Provide the (X, Y) coordinate of the cell's center where the given text is located.  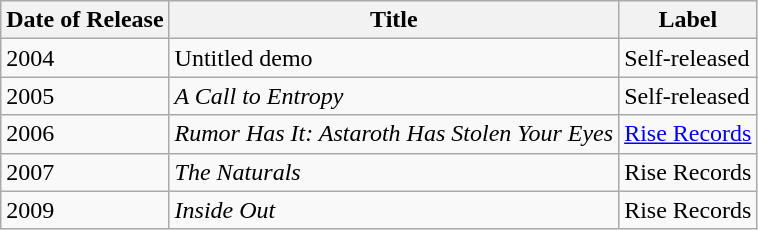
Date of Release (85, 20)
A Call to Entropy (394, 96)
2004 (85, 58)
Rumor Has It: Astaroth Has Stolen Your Eyes (394, 134)
2005 (85, 96)
Label (688, 20)
2007 (85, 172)
Inside Out (394, 210)
2009 (85, 210)
2006 (85, 134)
Untitled demo (394, 58)
Title (394, 20)
The Naturals (394, 172)
